Return the [X, Y] coordinate for the center point of the cell that contains the specified text.  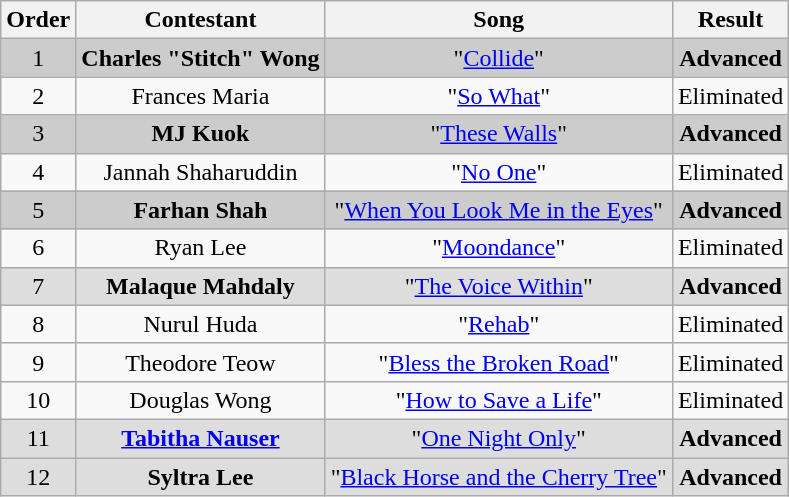
Jannah Shaharuddin [200, 172]
Result [730, 20]
"How to Save a Life" [498, 400]
3 [38, 134]
"These Walls" [498, 134]
"Rehab" [498, 324]
Tabitha Nauser [200, 438]
6 [38, 248]
10 [38, 400]
MJ Kuok [200, 134]
"Bless the Broken Road" [498, 362]
8 [38, 324]
Syltra Lee [200, 477]
Theodore Teow [200, 362]
11 [38, 438]
"One Night Only" [498, 438]
"So What" [498, 96]
Contestant [200, 20]
5 [38, 210]
"Moondance" [498, 248]
Charles "Stitch" Wong [200, 58]
Nurul Huda [200, 324]
Song [498, 20]
9 [38, 362]
Frances Maria [200, 96]
"The Voice Within" [498, 286]
1 [38, 58]
7 [38, 286]
Douglas Wong [200, 400]
"When You Look Me in the Eyes" [498, 210]
Ryan Lee [200, 248]
2 [38, 96]
"Black Horse and the Cherry Tree" [498, 477]
12 [38, 477]
"Collide" [498, 58]
4 [38, 172]
Farhan Shah [200, 210]
"No One" [498, 172]
Malaque Mahdaly [200, 286]
Order [38, 20]
